Return the (X, Y) coordinate for the center point of the cell that contains the specified text.  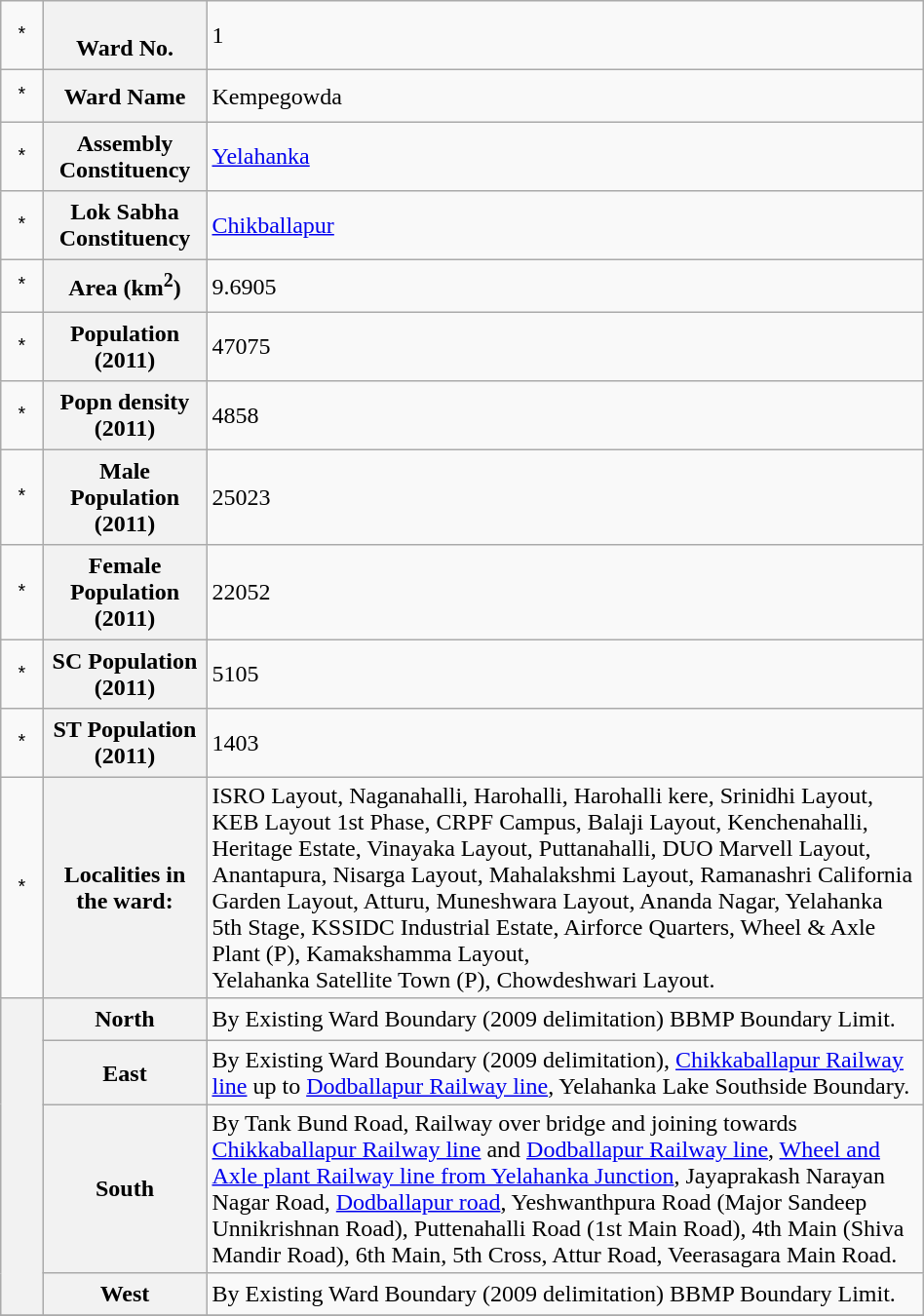
Localities in the ward: (125, 887)
Ward Name (125, 96)
Yelahanka (565, 156)
25023 (565, 497)
ST Population (2011) (125, 743)
22052 (565, 593)
1 (565, 35)
Popn density (2011) (125, 415)
West (125, 1295)
Assembly Constituency (125, 156)
North (125, 1020)
5105 (565, 674)
East (125, 1072)
4858 (565, 415)
Male Population (2011) (125, 497)
SC Population (2011) (125, 674)
9.6905 (565, 286)
South (125, 1189)
By Existing Ward Boundary (2009 delimitation), Chikkaballapur Railway line up to Dodballapur Railway line, Yelahanka Lake Southside Boundary. (565, 1072)
Population (2011) (125, 346)
47075 (565, 346)
Area (km2) (125, 286)
Chikballapur (565, 225)
1403 (565, 743)
Kempegowda (565, 96)
Ward No. (125, 35)
Lok Sabha Constituency (125, 225)
Female Population (2011) (125, 593)
